Return (X, Y) of the center of cell containing provided text 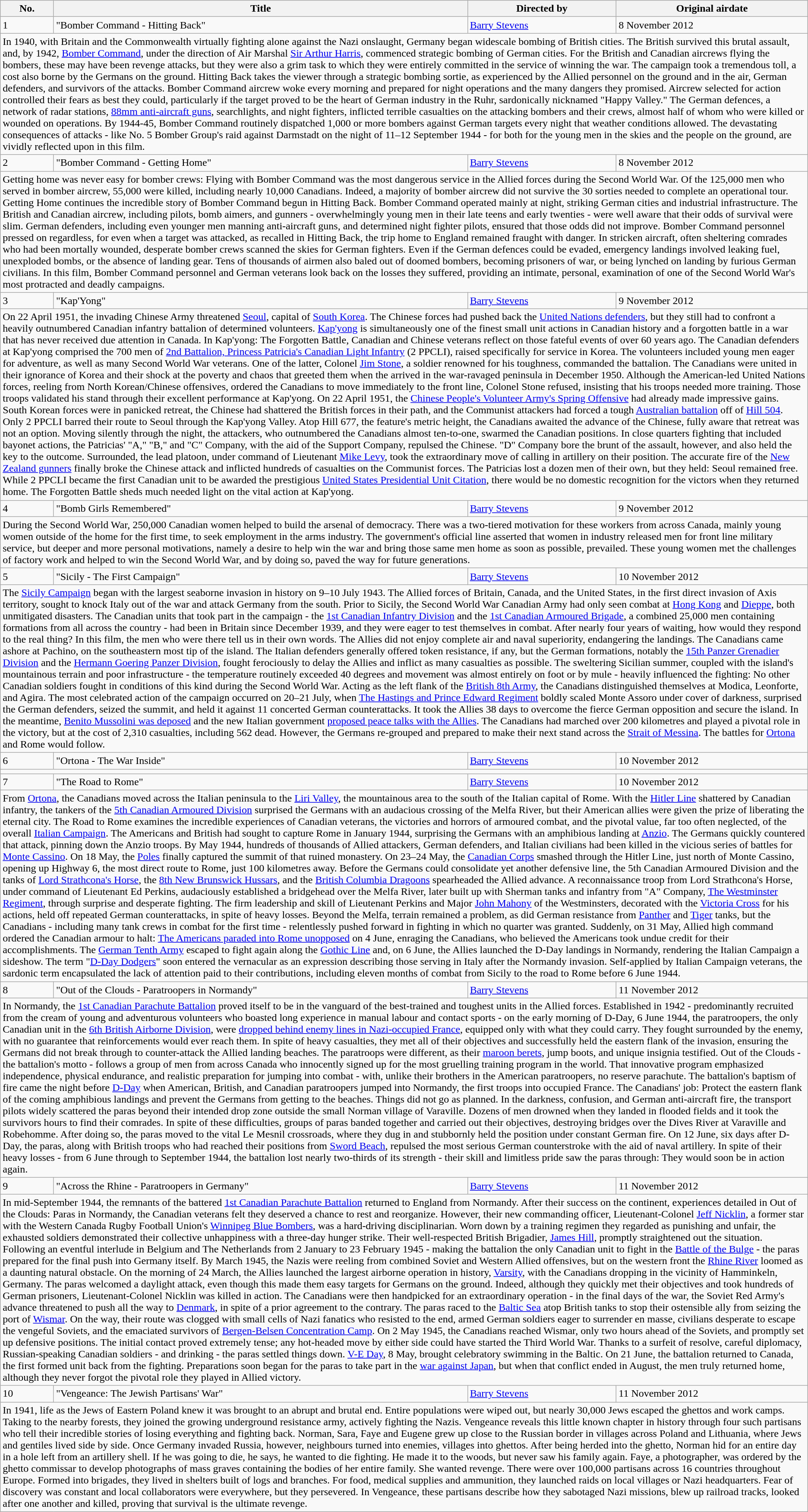
"Ortona - The War Inside" (261, 761)
"Out of the Clouds - Paratroopers in Normandy" (261, 990)
No. (27, 9)
Title (261, 9)
"Kap'Yong" (261, 301)
8 (27, 990)
"Vengeance: The Jewish Partisans' War" (261, 1394)
Directed by (542, 9)
4 (27, 508)
"Across the Rhine - Paratroopers in Germany" (261, 1186)
"The Road to Rome" (261, 782)
2 (27, 163)
"Bomber Command - Getting Home" (261, 163)
7 (27, 782)
"Bomber Command - Hitting Back" (261, 25)
"Bomb Girls Remembered" (261, 508)
"Sicily - The First Campaign" (261, 576)
5 (27, 576)
Original airdate (712, 9)
10 (27, 1394)
1 (27, 25)
6 (27, 761)
3 (27, 301)
9 (27, 1186)
